Determine the (x, y) coordinate at the center of the cell enclosing the given text.  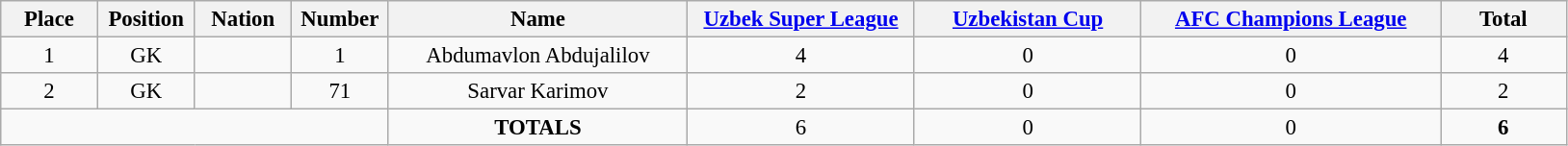
Uzbek Super League (801, 19)
Place (50, 19)
TOTALS (537, 128)
Uzbekistan Cup (1028, 19)
Position (146, 19)
Name (537, 19)
Abdumavlon Abdujalilov (537, 56)
Number (341, 19)
Total (1504, 19)
Sarvar Karimov (537, 91)
71 (341, 91)
Nation (243, 19)
AFC Champions League (1291, 19)
